Scan for the cell matching the given text and deliver its (x, y) coordinate at center. 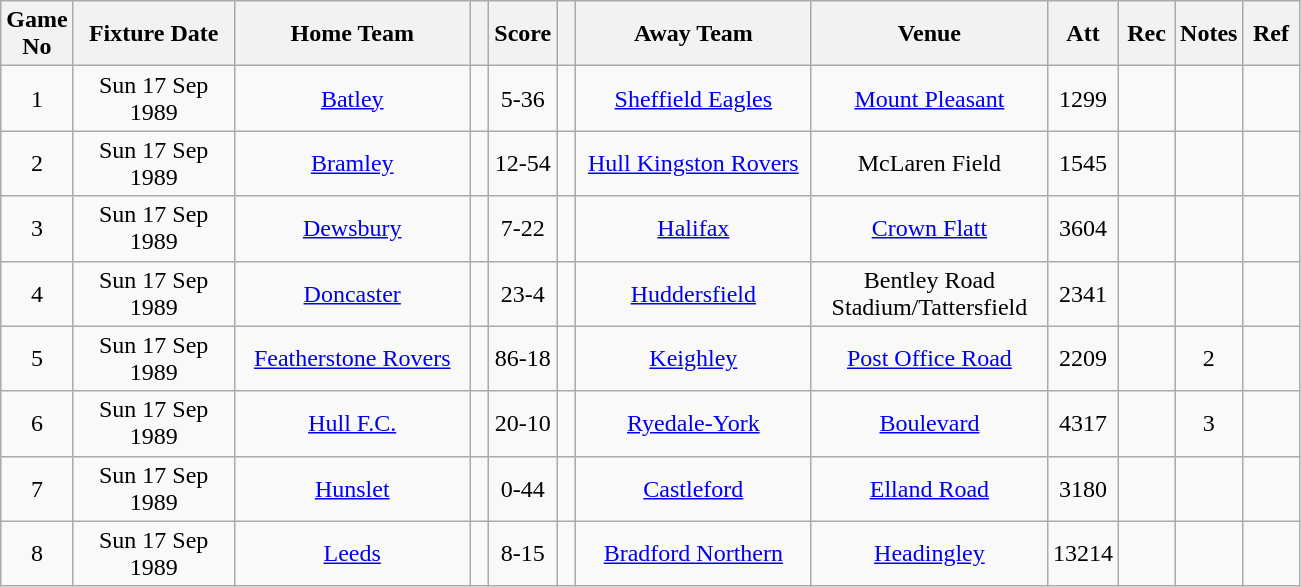
2209 (1082, 358)
Bramley (352, 164)
Featherstone Rovers (352, 358)
23-4 (523, 294)
7-22 (523, 228)
Elland Road (929, 488)
Castleford (693, 488)
2341 (1082, 294)
12-54 (523, 164)
Game No (37, 34)
1545 (1082, 164)
Halifax (693, 228)
6 (37, 424)
Ryedale-York (693, 424)
Crown Flatt (929, 228)
Notes (1209, 34)
Huddersfield (693, 294)
3180 (1082, 488)
Ref (1271, 34)
5-36 (523, 98)
Home Team (352, 34)
7 (37, 488)
8-15 (523, 554)
Away Team (693, 34)
Boulevard (929, 424)
Dewsbury (352, 228)
Score (523, 34)
Doncaster (352, 294)
Leeds (352, 554)
Att (1082, 34)
Bradford Northern (693, 554)
Venue (929, 34)
1299 (1082, 98)
Sheffield Eagles (693, 98)
3604 (1082, 228)
Rec (1147, 34)
86-18 (523, 358)
Hull Kingston Rovers (693, 164)
8 (37, 554)
Fixture Date (154, 34)
4317 (1082, 424)
Hunslet (352, 488)
Headingley (929, 554)
4 (37, 294)
Batley (352, 98)
Mount Pleasant (929, 98)
Post Office Road (929, 358)
20-10 (523, 424)
Bentley Road Stadium/Tattersfield (929, 294)
Hull F.C. (352, 424)
McLaren Field (929, 164)
5 (37, 358)
13214 (1082, 554)
Keighley (693, 358)
0-44 (523, 488)
1 (37, 98)
